Identify which cell holds the provided text, then report its (x, y) central coordinate. 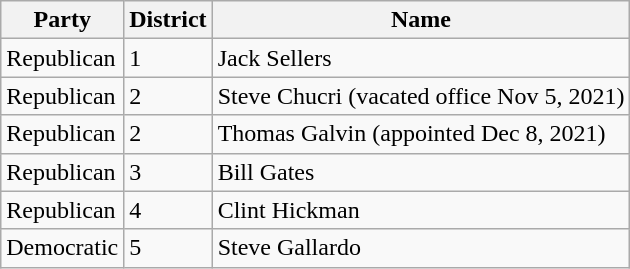
Bill Gates (421, 172)
1 (168, 58)
5 (168, 248)
Thomas Galvin (appointed Dec 8, 2021) (421, 134)
Name (421, 20)
Clint Hickman (421, 210)
3 (168, 172)
Jack Sellers (421, 58)
Party (62, 20)
District (168, 20)
Steve Chucri (vacated office Nov 5, 2021) (421, 96)
Steve Gallardo (421, 248)
4 (168, 210)
Democratic (62, 248)
